Locate the cell with the specified text and output its [x, y] center coordinate. 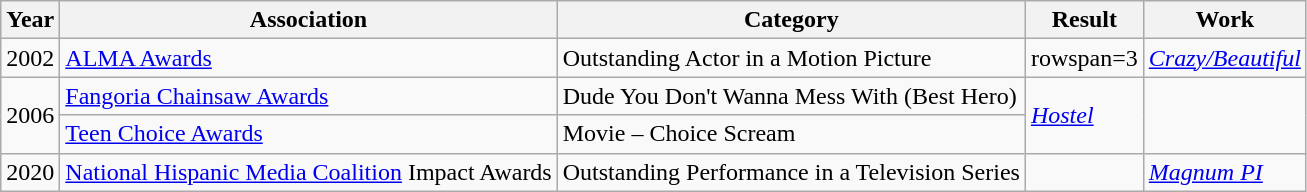
National Hispanic Media Coalition Impact Awards [308, 172]
Category [791, 20]
Year [30, 20]
Work [1224, 20]
Hostel [1084, 115]
Dude You Don't Wanna Mess With (Best Hero) [791, 96]
Crazy/Beautiful [1224, 58]
ALMA Awards [308, 58]
Association [308, 20]
Fangoria Chainsaw Awards [308, 96]
Movie – Choice Scream [791, 134]
Outstanding Actor in a Motion Picture [791, 58]
2002 [30, 58]
2006 [30, 115]
Outstanding Performance in a Television Series [791, 172]
2020 [30, 172]
Teen Choice Awards [308, 134]
rowspan=3 [1084, 58]
Result [1084, 20]
Magnum PI [1224, 172]
